Extract the (x, y) coordinate from the center of the cell holding the provided text.  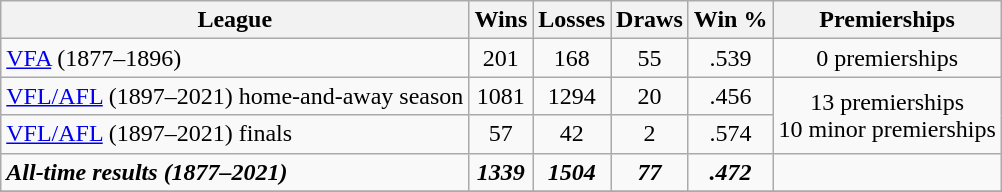
1504 (572, 172)
All-time results (1877–2021) (235, 172)
League (235, 20)
.456 (730, 96)
.574 (730, 134)
Premierships (887, 20)
2 (650, 134)
168 (572, 58)
Losses (572, 20)
VFL/AFL (1897–2021) finals (235, 134)
13 premierships10 minor premierships (887, 115)
1081 (501, 96)
VFA (1877–1896) (235, 58)
Wins (501, 20)
VFL/AFL (1897–2021) home-and-away season (235, 96)
42 (572, 134)
55 (650, 58)
77 (650, 172)
.539 (730, 58)
.472 (730, 172)
0 premierships (887, 58)
1294 (572, 96)
1339 (501, 172)
20 (650, 96)
57 (501, 134)
201 (501, 58)
Win % (730, 20)
Draws (650, 20)
